Provide the [X, Y] coordinate of the cell's center where the given text is located.  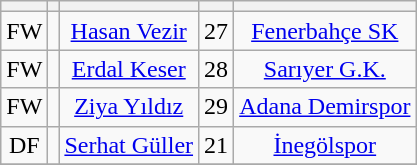
21 [216, 145]
DF [24, 145]
Hasan Vezir [129, 31]
Fenerbahçe SK [325, 31]
27 [216, 31]
29 [216, 107]
Sarıyer G.K. [325, 69]
İnegölspor [325, 145]
28 [216, 69]
Adana Demirspor [325, 107]
Ziya Yıldız [129, 107]
Erdal Keser [129, 69]
Serhat Güller [129, 145]
